Locate the cell with the specified text and output its [x, y] center coordinate. 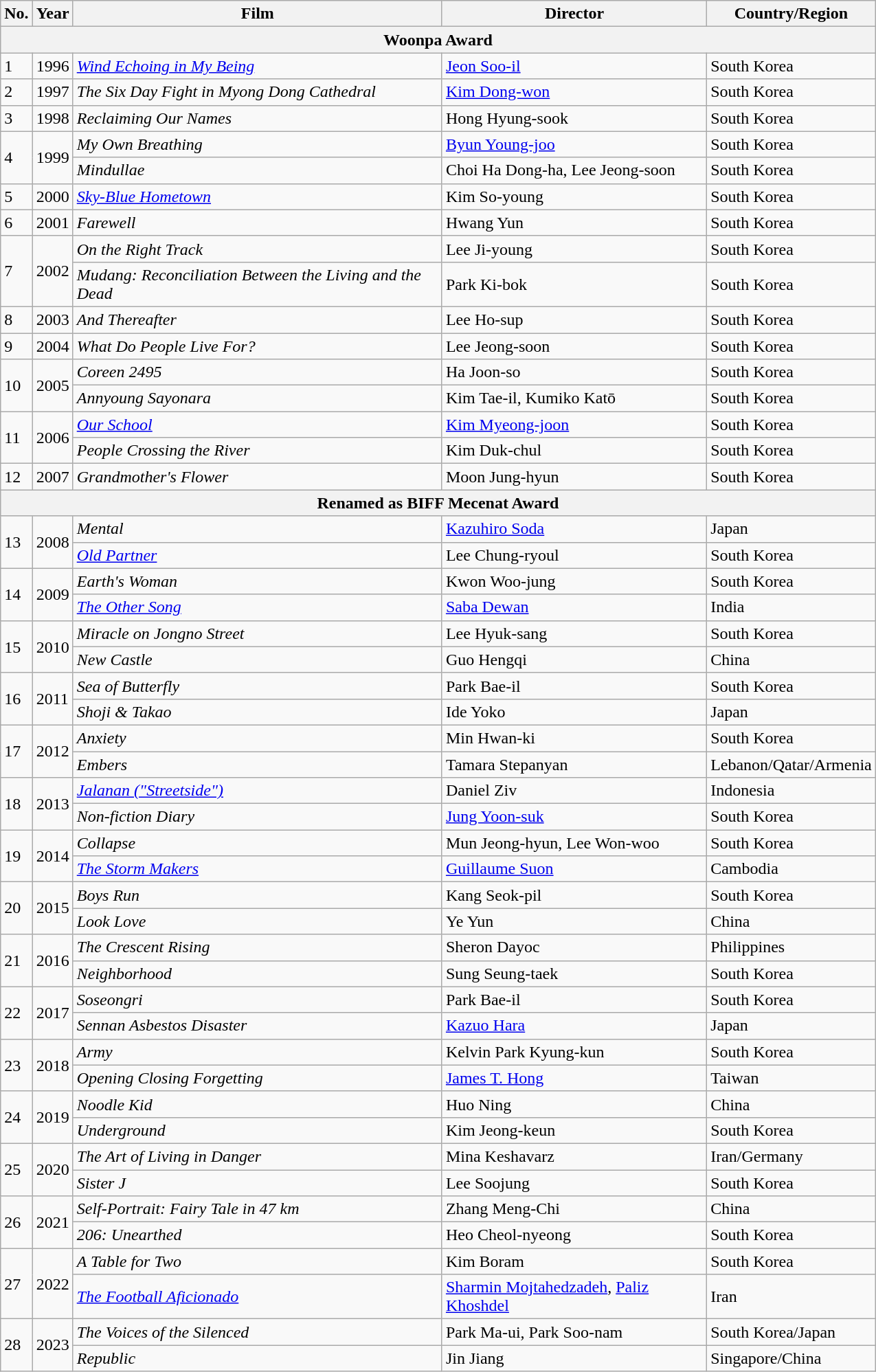
2011 [52, 699]
Singapore/China [791, 1358]
2022 [52, 1283]
13 [16, 542]
Lee Ho-sup [574, 319]
Kim So-young [574, 196]
Wind Echoing in My Being [257, 66]
Zhang Meng-Chi [574, 1209]
The Football Aficionado [257, 1297]
Sennan Asbestos Disaster [257, 1026]
Lebanon/Qatar/Armenia [791, 765]
A Table for Two [257, 1261]
2020 [52, 1169]
19 [16, 856]
2007 [52, 477]
Annyoung Sayonara [257, 398]
15 [16, 646]
The Six Day Fight in Myong Dong Cathedral [257, 92]
Embers [257, 765]
4 [16, 157]
Jung Yoon-suk [574, 817]
16 [16, 699]
Sea of Butterfly [257, 686]
2013 [52, 804]
South Korea/Japan [791, 1332]
Iran [791, 1297]
28 [16, 1345]
2021 [52, 1222]
Park Ma-ui, Park Soo-nam [574, 1332]
1997 [52, 92]
22 [16, 1013]
206: Unearthed [257, 1235]
2008 [52, 542]
Ha Joon-so [574, 372]
Non-fiction Diary [257, 817]
Reclaiming Our Names [257, 118]
2019 [52, 1117]
2023 [52, 1345]
2015 [52, 908]
Indonesia [791, 791]
Kim Tae-il, Kumiko Katō [574, 398]
Mina Keshavarz [574, 1156]
Renamed as BIFF Mecenat Award [438, 503]
Self-Portrait: Fairy Tale in 47 km [257, 1209]
The Voices of the Silenced [257, 1332]
Kelvin Park Kyung-kun [574, 1052]
25 [16, 1169]
Grandmother's Flower [257, 477]
Kwon Woo-jung [574, 581]
Kim Duk-chul [574, 451]
26 [16, 1222]
2012 [52, 751]
24 [16, 1117]
Ide Yoko [574, 712]
3 [16, 118]
20 [16, 908]
Mindullae [257, 170]
Director [574, 14]
Kim Jeong-keun [574, 1130]
17 [16, 751]
The Art of Living in Danger [257, 1156]
Mun Jeong-hyun, Lee Won-woo [574, 843]
2000 [52, 196]
Lee Hyuk-sang [574, 633]
2002 [52, 271]
And Thereafter [257, 319]
Earth's Woman [257, 581]
The Crescent Rising [257, 947]
Choi Ha Dong-ha, Lee Jeong-soon [574, 170]
2 [16, 92]
My Own Breathing [257, 144]
Philippines [791, 947]
Lee Chung-ryoul [574, 555]
Year [52, 14]
Heo Cheol-nyeong [574, 1235]
Kim Boram [574, 1261]
Byun Young-joo [574, 144]
11 [16, 438]
Guillaume Suon [574, 869]
India [791, 607]
The Storm Makers [257, 869]
Mudang: Reconciliation Between the Living and the Dead [257, 284]
Daniel Ziv [574, 791]
2009 [52, 594]
Sheron Dayoc [574, 947]
23 [16, 1065]
Jalanan ("Streetside") [257, 791]
New Castle [257, 660]
14 [16, 594]
Noodle Kid [257, 1104]
2010 [52, 646]
Min Hwan-ki [574, 738]
Cambodia [791, 869]
Lee Jeong-soon [574, 346]
Taiwan [791, 1078]
1999 [52, 157]
1 [16, 66]
Republic [257, 1358]
What Do People Live For? [257, 346]
27 [16, 1283]
2001 [52, 223]
2016 [52, 960]
Collapse [257, 843]
Mental [257, 529]
Hong Hyung-sook [574, 118]
Iran/Germany [791, 1156]
9 [16, 346]
1998 [52, 118]
Coreen 2495 [257, 372]
Kazuo Hara [574, 1026]
2005 [52, 385]
Sung Seung-taek [574, 974]
Film [257, 14]
Underground [257, 1130]
Look Love [257, 921]
2003 [52, 319]
Our School [257, 425]
No. [16, 14]
10 [16, 385]
Opening Closing Forgetting [257, 1078]
7 [16, 271]
Kim Myeong-joon [574, 425]
On the Right Track [257, 249]
Neighborhood [257, 974]
Miracle on Jongno Street [257, 633]
Old Partner [257, 555]
Sharmin Mojtahedzadeh, Paliz Khoshdel [574, 1297]
21 [16, 960]
8 [16, 319]
Jeon Soo-il [574, 66]
Hwang Yun [574, 223]
Huo Ning [574, 1104]
Tamara Stepanyan [574, 765]
Saba Dewan [574, 607]
1996 [52, 66]
Guo Hengqi [574, 660]
Moon Jung-hyun [574, 477]
Ye Yun [574, 921]
Kim Dong-won [574, 92]
12 [16, 477]
The Other Song [257, 607]
2004 [52, 346]
Jin Jiang [574, 1358]
2017 [52, 1013]
Anxiety [257, 738]
Sister J [257, 1182]
2018 [52, 1065]
Soseongri [257, 1000]
Boys Run [257, 895]
Lee Ji-young [574, 249]
People Crossing the River [257, 451]
Shoji & Takao [257, 712]
Woonpa Award [438, 40]
Country/Region [791, 14]
2006 [52, 438]
Farewell [257, 223]
18 [16, 804]
5 [16, 196]
6 [16, 223]
Lee Soojung [574, 1182]
Kazuhiro Soda [574, 529]
Kang Seok-pil [574, 895]
Army [257, 1052]
James T. Hong [574, 1078]
Sky-Blue Hometown [257, 196]
Park Ki-bok [574, 284]
2014 [52, 856]
